Pinpoint the cell where the given text exists, returning its [X, Y] midpoint coordinate. 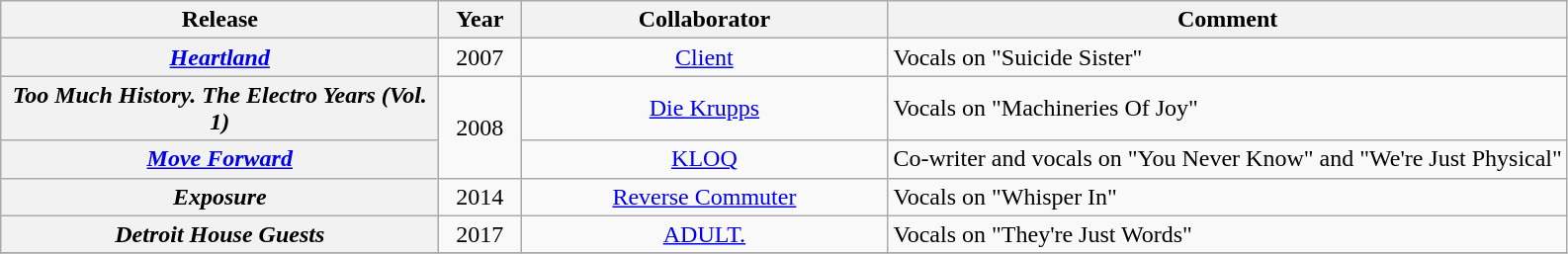
Exposure [219, 197]
Year [480, 20]
Too Much History. The Electro Years (Vol. 1) [219, 109]
Reverse Commuter [704, 197]
Vocals on "Suicide Sister" [1228, 57]
2008 [480, 127]
Move Forward [219, 159]
Collaborator [704, 20]
KLOQ [704, 159]
Comment [1228, 20]
Detroit House Guests [219, 234]
Vocals on "Whisper In" [1228, 197]
Vocals on "Machineries Of Joy" [1228, 109]
Co-writer and vocals on "You Never Know" and "We're Just Physical" [1228, 159]
2017 [480, 234]
Client [704, 57]
Die Krupps [704, 109]
Heartland [219, 57]
Vocals on "They're Just Words" [1228, 234]
2007 [480, 57]
ADULT. [704, 234]
2014 [480, 197]
Release [219, 20]
